Scan for the cell matching the given text and deliver its [X, Y] coordinate at center. 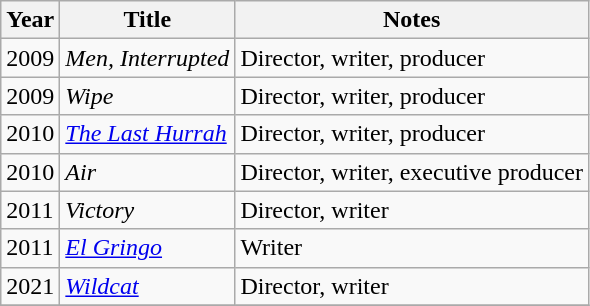
2021 [30, 286]
Notes [412, 20]
Air [148, 172]
Victory [148, 210]
Title [148, 20]
El Gringo [148, 248]
Wipe [148, 96]
Men, Interrupted [148, 58]
Director, writer, executive producer [412, 172]
Wildcat [148, 286]
Year [30, 20]
Writer [412, 248]
The Last Hurrah [148, 134]
